From the cell containing the given text, extract its center point as (x, y) coordinate. 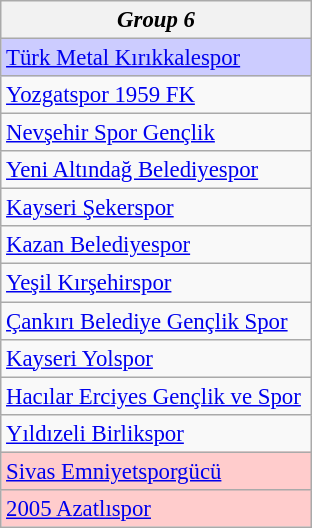
Çankırı Belediye Gençlik Spor (156, 321)
Hacılar Erciyes Gençlik ve Spor (156, 396)
Kayseri Şekerspor (156, 208)
Yıldızeli Birlikspor (156, 433)
Kayseri Yolspor (156, 358)
Kazan Belediyespor (156, 245)
Türk Metal Kırıkkalespor (156, 58)
2005 Azatlıspor (156, 509)
Yeni Altındağ Belediyespor (156, 170)
Sivas Emniyetsporgücü (156, 471)
Yozgatspor 1959 FK (156, 95)
Nevşehir Spor Gençlik (156, 133)
Yeşil Kırşehirspor (156, 283)
Group 6 (156, 20)
